Return the (x, y) coordinate for the center point of the cell that contains the specified text.  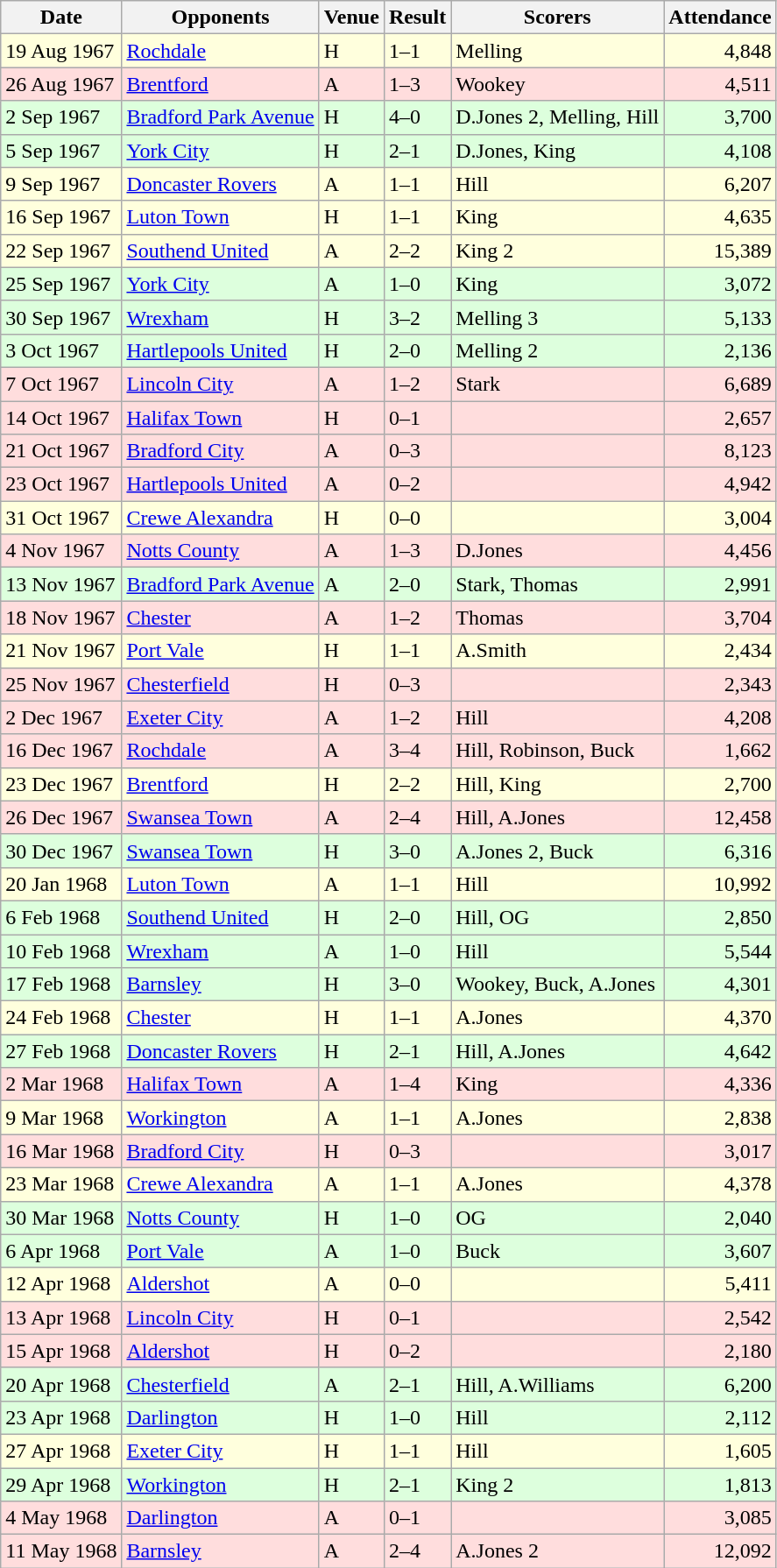
30 Sep 1967 (61, 317)
4,108 (720, 151)
27 Feb 1968 (61, 1051)
A.Jones 2, Buck (557, 851)
4,456 (720, 551)
23 Apr 1968 (61, 1417)
13 Nov 1967 (61, 584)
4,635 (720, 217)
2,040 (720, 1218)
17 Feb 1968 (61, 985)
2,180 (720, 1351)
6,207 (720, 184)
Opponents (221, 18)
16 Sep 1967 (61, 217)
25 Nov 1967 (61, 684)
30 Mar 1968 (61, 1218)
2,850 (720, 917)
9 Mar 1968 (61, 1118)
Thomas (557, 618)
Hill, OG (557, 917)
2,343 (720, 684)
1,605 (720, 1451)
Buck (557, 1251)
2,838 (720, 1118)
30 Dec 1967 (61, 851)
4,848 (720, 51)
21 Nov 1967 (61, 651)
1,662 (720, 751)
4,378 (720, 1184)
3,085 (720, 1518)
Melling 2 (557, 350)
23 Dec 1967 (61, 784)
3,704 (720, 618)
15 Apr 1968 (61, 1351)
12,458 (720, 817)
6 Feb 1968 (61, 917)
20 Jan 1968 (61, 884)
23 Mar 1968 (61, 1184)
Hill, King (557, 784)
4 Nov 1967 (61, 551)
Stark, Thomas (557, 584)
4,942 (720, 484)
Hill, Robinson, Buck (557, 751)
2,700 (720, 784)
A.Smith (557, 651)
D.Jones (557, 551)
2 Dec 1967 (61, 717)
18 Nov 1967 (61, 618)
Scorers (557, 18)
Wookey (557, 84)
19 Aug 1967 (61, 51)
Hill, A.Williams (557, 1384)
7 Oct 1967 (61, 384)
Result (417, 18)
26 Dec 1967 (61, 817)
3,017 (720, 1151)
31 Oct 1967 (61, 518)
5,544 (720, 950)
16 Dec 1967 (61, 751)
29 Apr 1968 (61, 1485)
2 Mar 1968 (61, 1084)
4,642 (720, 1051)
6,316 (720, 851)
2,136 (720, 350)
A.Jones 2 (557, 1551)
Melling 3 (557, 317)
20 Apr 1968 (61, 1384)
2,542 (720, 1317)
5 Sep 1967 (61, 151)
25 Sep 1967 (61, 284)
12,092 (720, 1551)
27 Apr 1968 (61, 1451)
6 Apr 1968 (61, 1251)
Venue (351, 18)
14 Oct 1967 (61, 418)
10,992 (720, 884)
8,123 (720, 451)
3,607 (720, 1251)
6,200 (720, 1384)
2,434 (720, 651)
OG (557, 1218)
15,389 (720, 251)
21 Oct 1967 (61, 451)
4 May 1968 (61, 1518)
Stark (557, 384)
Date (61, 18)
22 Sep 1967 (61, 251)
5,133 (720, 317)
Wookey, Buck, A.Jones (557, 985)
3 Oct 1967 (61, 350)
11 May 1968 (61, 1551)
2,657 (720, 418)
4,208 (720, 717)
4,511 (720, 84)
6,689 (720, 384)
2,991 (720, 584)
4–0 (417, 117)
9 Sep 1967 (61, 184)
24 Feb 1968 (61, 1018)
26 Aug 1967 (61, 84)
Attendance (720, 18)
D.Jones, King (557, 151)
3–4 (417, 751)
4,336 (720, 1084)
Melling (557, 51)
3,700 (720, 117)
3,072 (720, 284)
4,301 (720, 985)
13 Apr 1968 (61, 1317)
D.Jones 2, Melling, Hill (557, 117)
12 Apr 1968 (61, 1284)
16 Mar 1968 (61, 1151)
3,004 (720, 518)
23 Oct 1967 (61, 484)
3–2 (417, 317)
2 Sep 1967 (61, 117)
1,813 (720, 1485)
10 Feb 1968 (61, 950)
4,370 (720, 1018)
2,112 (720, 1417)
5,411 (720, 1284)
1–4 (417, 1084)
